Scan for the cell matching the given text and deliver its [X, Y] coordinate at center. 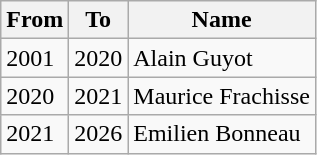
2026 [98, 134]
Alain Guyot [222, 58]
2001 [35, 58]
From [35, 20]
Emilien Bonneau [222, 134]
Maurice Frachisse [222, 96]
Name [222, 20]
To [98, 20]
